Output the [x, y] coordinate of the center of the cell containing the given text.  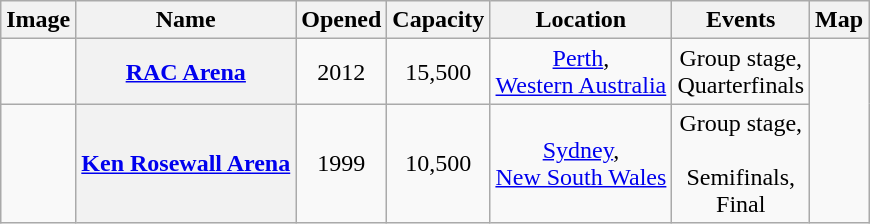
Sydney, New South Wales [581, 164]
Capacity [438, 20]
Group stage, Semifinals, Final [741, 164]
Location [581, 20]
2012 [342, 72]
Image [38, 20]
Opened [342, 20]
Ken Rosewall Arena [186, 164]
15,500 [438, 72]
Events [741, 20]
RAC Arena [186, 72]
Perth, Western Australia [581, 72]
1999 [342, 164]
Map [840, 20]
Group stage, Quarterfinals [741, 72]
10,500 [438, 164]
Name [186, 20]
